Find where the given text appears and provide that cell's center as [x, y] coordinate. 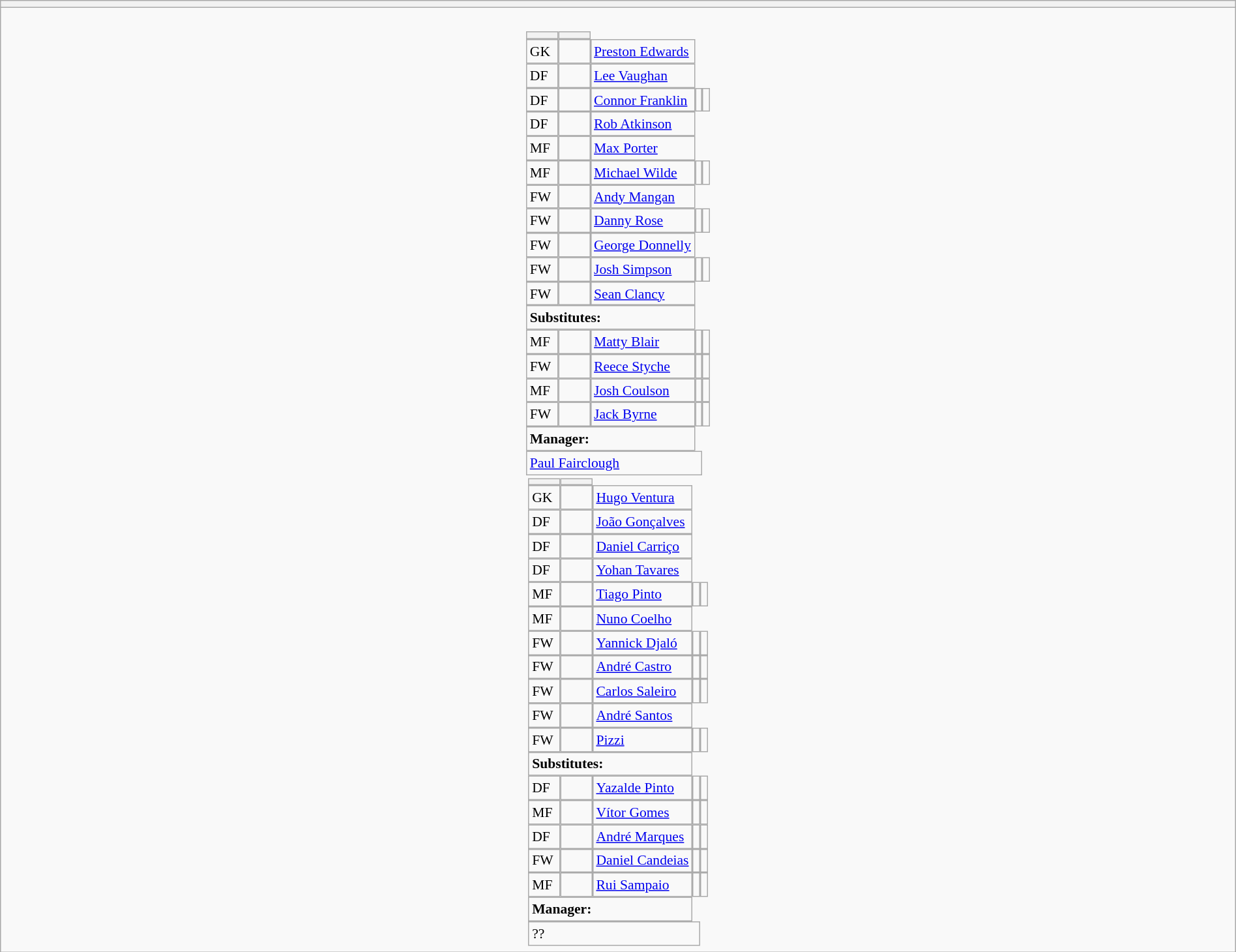
Michael Wilde [642, 172]
Yazalde Pinto [643, 788]
Pizzi [643, 739]
Yohan Tavares [643, 570]
Lee Vaughan [642, 76]
Reece Styche [642, 366]
Hugo Ventura [643, 497]
Nuno Coelho [643, 618]
Connor Franklin [642, 100]
Daniel Carriço [643, 546]
Matty Blair [642, 342]
André Santos [643, 716]
?? [614, 934]
Danny Rose [642, 220]
João Gonçalves [643, 522]
Sean Clancy [642, 293]
Tiago Pinto [643, 595]
André Marques [643, 836]
Rui Sampaio [643, 884]
Jack Byrne [642, 415]
Rob Atkinson [642, 124]
George Donnelly [642, 245]
Vítor Gomes [643, 812]
Carlos Saleiro [643, 691]
Daniel Candeias [643, 861]
Josh Coulson [642, 390]
Josh Simpson [642, 269]
Paul Fairclough [614, 463]
Yannick Djaló [643, 643]
Max Porter [642, 149]
Preston Edwards [642, 51]
Andy Mangan [642, 197]
André Castro [643, 666]
